Pinpoint the cell where the given text exists, returning its [X, Y] midpoint coordinate. 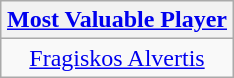
Fragiskos Alvertis [116, 58]
Most Valuable Player [116, 20]
